Extract the (x, y) coordinate from the center of the cell holding the provided text.  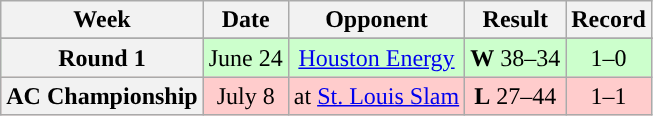
1–0 (609, 58)
AC Championship (102, 96)
Round 1 (102, 58)
Opponent (376, 20)
Date (246, 20)
at St. Louis Slam (376, 96)
Record (609, 20)
1–1 (609, 96)
Week (102, 20)
L 27–44 (516, 96)
W 38–34 (516, 58)
Result (516, 20)
June 24 (246, 58)
July 8 (246, 96)
Houston Energy (376, 58)
